Detect which cell encompasses the target text, then output its [x, y] center coordinate. 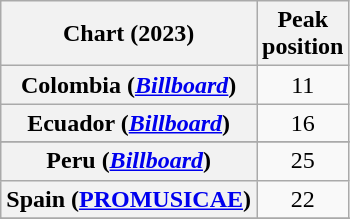
25 [303, 161]
Ecuador (Billboard) [129, 123]
Spain (PROMUSICAE) [129, 199]
Peakposition [303, 34]
11 [303, 85]
Colombia (Billboard) [129, 85]
Peru (Billboard) [129, 161]
Chart (2023) [129, 34]
16 [303, 123]
22 [303, 199]
